Capture the cell that displays the provided text and extract its [X, Y] central coordinate. 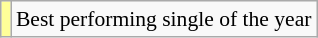
Best performing single of the year [164, 19]
